Scan for the cell matching the given text and deliver its (x, y) coordinate at center. 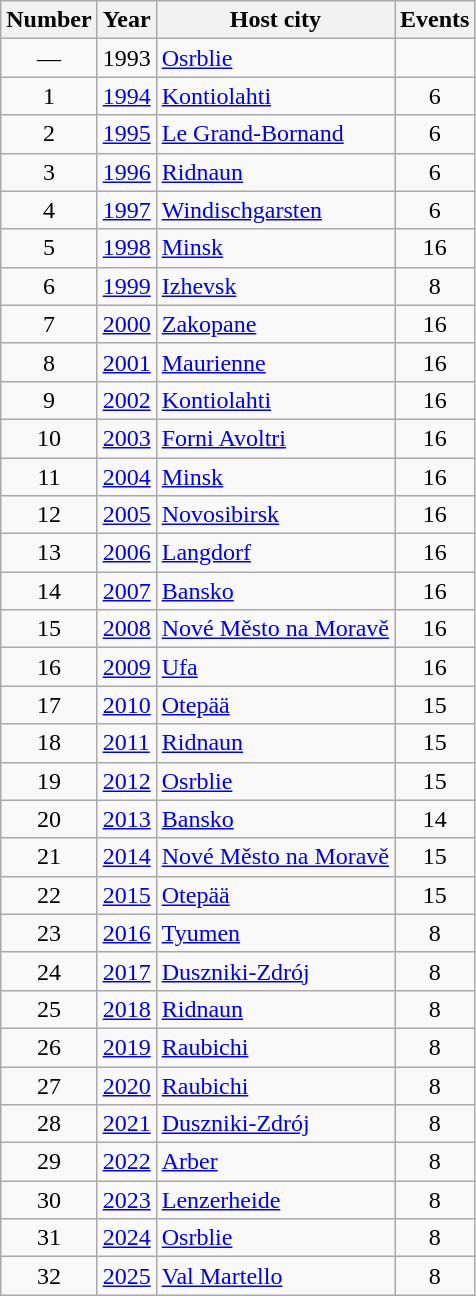
2023 (126, 1200)
2005 (126, 515)
1995 (126, 134)
22 (49, 895)
Novosibirsk (275, 515)
17 (49, 705)
2000 (126, 324)
Number (49, 20)
20 (49, 819)
2016 (126, 933)
2012 (126, 781)
Maurienne (275, 362)
Tyumen (275, 933)
2013 (126, 819)
Lenzerheide (275, 1200)
2003 (126, 438)
Le Grand-Bornand (275, 134)
2019 (126, 1047)
12 (49, 515)
2022 (126, 1162)
— (49, 58)
26 (49, 1047)
2006 (126, 553)
2017 (126, 971)
1997 (126, 210)
21 (49, 857)
27 (49, 1085)
2014 (126, 857)
1996 (126, 172)
Izhevsk (275, 286)
4 (49, 210)
13 (49, 553)
2009 (126, 667)
32 (49, 1276)
1998 (126, 248)
2002 (126, 400)
2001 (126, 362)
28 (49, 1124)
Host city (275, 20)
Arber (275, 1162)
Year (126, 20)
10 (49, 438)
2024 (126, 1238)
Val Martello (275, 1276)
9 (49, 400)
11 (49, 477)
18 (49, 743)
2020 (126, 1085)
7 (49, 324)
Zakopane (275, 324)
2 (49, 134)
30 (49, 1200)
23 (49, 933)
3 (49, 172)
2021 (126, 1124)
Ufa (275, 667)
2007 (126, 591)
31 (49, 1238)
2008 (126, 629)
2025 (126, 1276)
1993 (126, 58)
2004 (126, 477)
29 (49, 1162)
2011 (126, 743)
1999 (126, 286)
1 (49, 96)
Langdorf (275, 553)
19 (49, 781)
2015 (126, 895)
24 (49, 971)
Events (435, 20)
2018 (126, 1009)
1994 (126, 96)
5 (49, 248)
25 (49, 1009)
Windischgarsten (275, 210)
Forni Avoltri (275, 438)
2010 (126, 705)
